Capture the cell that displays the provided text and extract its (x, y) central coordinate. 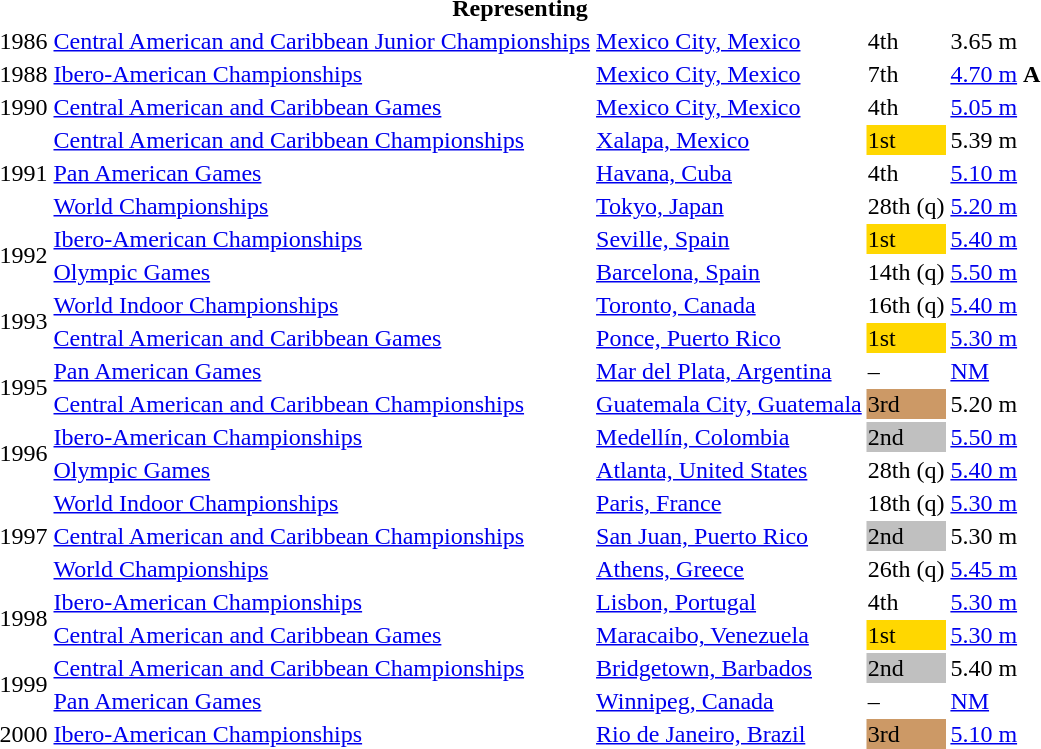
San Juan, Puerto Rico (730, 536)
Mar del Plata, Argentina (730, 371)
16th (q) (906, 305)
Winnipeg, Canada (730, 701)
Ponce, Puerto Rico (730, 338)
Central American and Caribbean Junior Championships (322, 41)
Bridgetown, Barbados (730, 668)
Seville, Spain (730, 239)
Atlanta, United States (730, 470)
Guatemala City, Guatemala (730, 404)
Tokyo, Japan (730, 206)
7th (906, 74)
Athens, Greece (730, 569)
Maracaibo, Venezuela (730, 635)
Medellín, Colombia (730, 437)
26th (q) (906, 569)
14th (q) (906, 272)
Xalapa, Mexico (730, 140)
Havana, Cuba (730, 173)
Lisbon, Portugal (730, 602)
18th (q) (906, 503)
Barcelona, Spain (730, 272)
Rio de Janeiro, Brazil (730, 734)
Paris, France (730, 503)
Toronto, Canada (730, 305)
